Identify which cell holds the provided text, then report its [x, y] central coordinate. 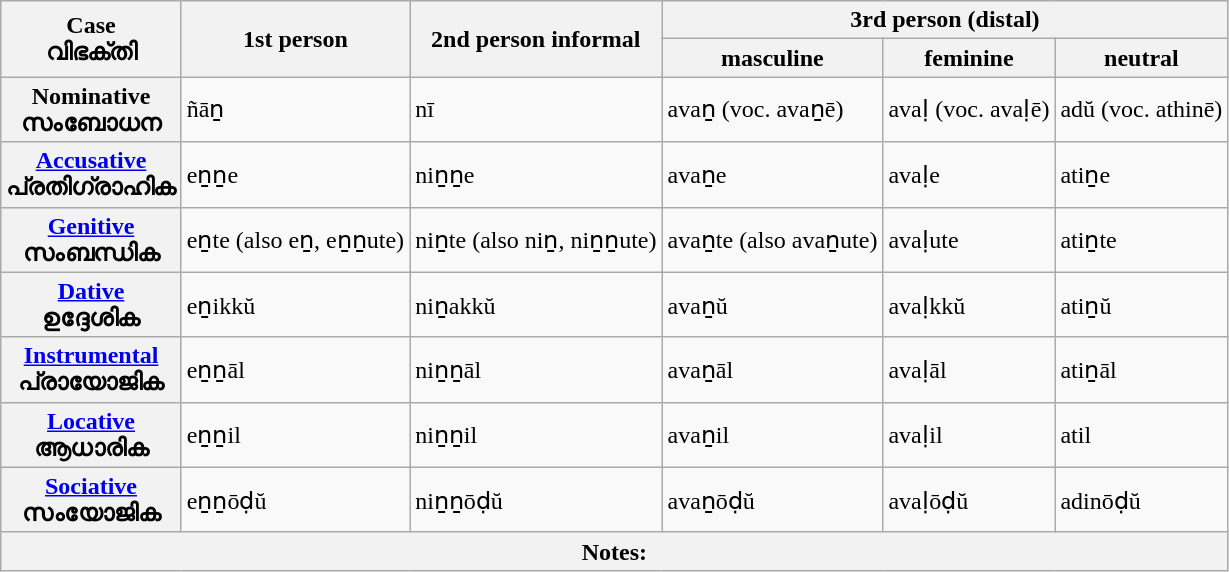
Genitiveസംബന്ധിക [92, 240]
eṉṉe [295, 174]
avaṉil [772, 434]
atiṉŭ [1142, 304]
avaḷāl [969, 370]
atil [1142, 434]
avaḷ (voc. avaḷē) [969, 110]
eṉikkŭ [295, 304]
avaṉŭ [772, 304]
niṉakkŭ [536, 304]
feminine [969, 58]
atiṉte [1142, 240]
Sociativeസംയോജിക [92, 500]
avaṉte (also avaṉute) [772, 240]
eṉṉil [295, 434]
adinōḍŭ [1142, 500]
Notes: [614, 551]
atiṉāl [1142, 370]
1st person [295, 39]
niṉte (also niṉ, niṉṉute) [536, 240]
adŭ (voc. athinē) [1142, 110]
eṉṉōḍŭ [295, 500]
Locativeആധാരിക [92, 434]
atiṉe [1142, 174]
Instrumentalപ്രായോജിക [92, 370]
niṉṉil [536, 434]
niṉṉōḍŭ [536, 500]
avaṉāl [772, 370]
Nominativeസംബോധന [92, 110]
2nd person informal [536, 39]
avaṉe [772, 174]
3rd person (distal) [945, 20]
avaḷkkŭ [969, 304]
eṉṉāl [295, 370]
Dativeഉദ്ദേശിക [92, 304]
ñāṉ [295, 110]
avaḷil [969, 434]
niṉṉe [536, 174]
nī [536, 110]
niṉṉāl [536, 370]
avaṉ (voc. avaṉē) [772, 110]
avaṉōḍŭ [772, 500]
avaḷute [969, 240]
avaḷōḍŭ [969, 500]
eṉte (also eṉ, eṉṉute) [295, 240]
Accusativeപ്രതിഗ്രാഹിക [92, 174]
neutral [1142, 58]
Caseവിഭക്തി [92, 39]
masculine [772, 58]
avaḷe [969, 174]
